Find where the given text appears and provide that cell's center as (x, y) coordinate. 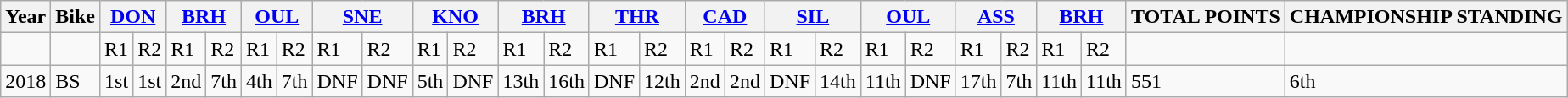
17th (978, 81)
Bike (76, 17)
12th (663, 81)
SNE (362, 17)
TOTAL POINTS (1205, 17)
KNO (455, 17)
14th (838, 81)
ASS (996, 17)
SIL (813, 17)
Year (25, 17)
CAD (725, 17)
THR (636, 17)
4th (260, 81)
551 (1205, 81)
2018 (25, 81)
CHAMPIONSHIP STANDING (1425, 17)
13th (521, 81)
5th (430, 81)
BS (76, 81)
DON (133, 17)
6th (1425, 81)
16th (567, 81)
